Identify which cell holds the provided text, then report its [X, Y] central coordinate. 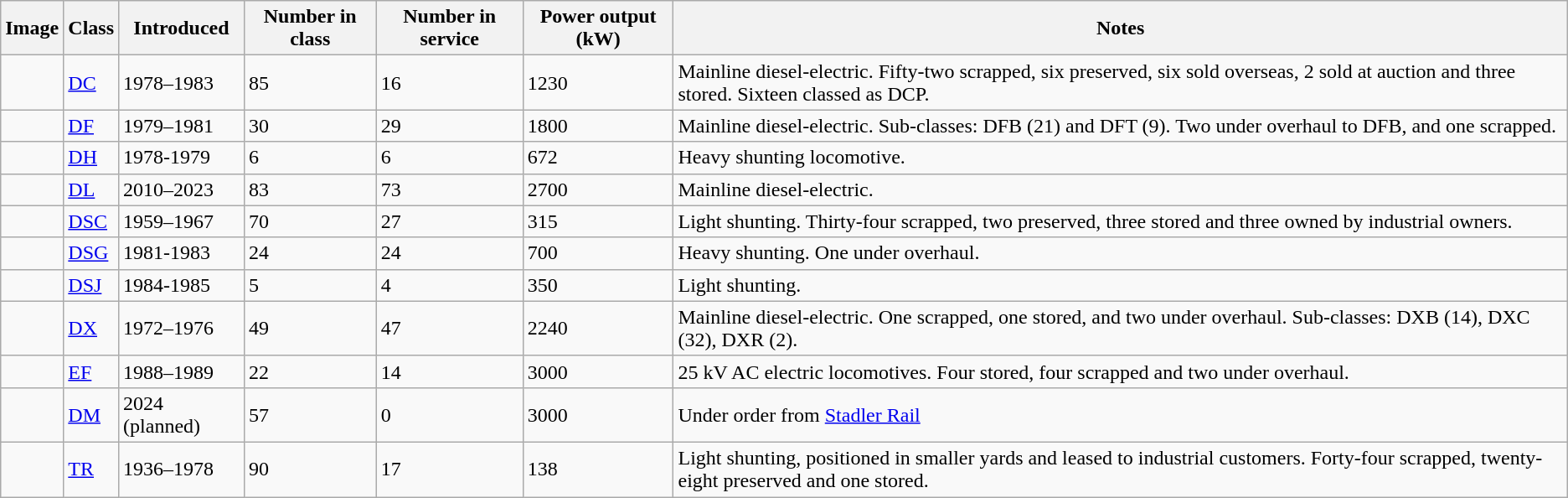
83 [310, 189]
DL [91, 189]
672 [598, 158]
47 [449, 329]
27 [449, 221]
Light shunting. Thirty-four scrapped, two preserved, three stored and three owned by industrial owners. [1121, 221]
16 [449, 82]
1981-1983 [182, 253]
DF [91, 126]
90 [310, 469]
1800 [598, 126]
Power output (kW) [598, 29]
73 [449, 189]
2700 [598, 189]
4 [449, 285]
TR [91, 469]
315 [598, 221]
2010–2023 [182, 189]
DSC [91, 221]
29 [449, 126]
Under order from Stadler Rail [1121, 414]
EF [91, 371]
0 [449, 414]
2024 (planned) [182, 414]
17 [449, 469]
1988–1989 [182, 371]
DC [91, 82]
1984-1985 [182, 285]
DH [91, 158]
Light shunting, positioned in smaller yards and leased to industrial customers. Forty-four scrapped, twenty-eight preserved and one stored. [1121, 469]
Mainline diesel-electric. One scrapped, one stored, and two under overhaul. Sub-classes: DXB (14), DXC (32), DXR (2). [1121, 329]
30 [310, 126]
Notes [1121, 29]
85 [310, 82]
138 [598, 469]
1959–1967 [182, 221]
Class [91, 29]
1978-1979 [182, 158]
Mainline diesel-electric. Sub-classes: DFB (21) and DFT (9). Two under overhaul to DFB, and one scrapped. [1121, 126]
Image [32, 29]
14 [449, 371]
350 [598, 285]
70 [310, 221]
22 [310, 371]
2240 [598, 329]
57 [310, 414]
Heavy shunting. One under overhaul. [1121, 253]
DM [91, 414]
Light shunting. [1121, 285]
Introduced [182, 29]
DX [91, 329]
Number in service [449, 29]
49 [310, 329]
25 kV AC electric locomotives. Four stored, four scrapped and two under overhaul. [1121, 371]
Mainline diesel-electric. Fifty-two scrapped, six preserved, six sold overseas, 2 sold at auction and three stored. Sixteen classed as DCP. [1121, 82]
Mainline diesel-electric. [1121, 189]
Number in class [310, 29]
5 [310, 285]
DSG [91, 253]
700 [598, 253]
1979–1981 [182, 126]
1978–1983 [182, 82]
1936–1978 [182, 469]
1972–1976 [182, 329]
DSJ [91, 285]
Heavy shunting locomotive. [1121, 158]
1230 [598, 82]
